From the cell containing the given text, extract its center point as (x, y) coordinate. 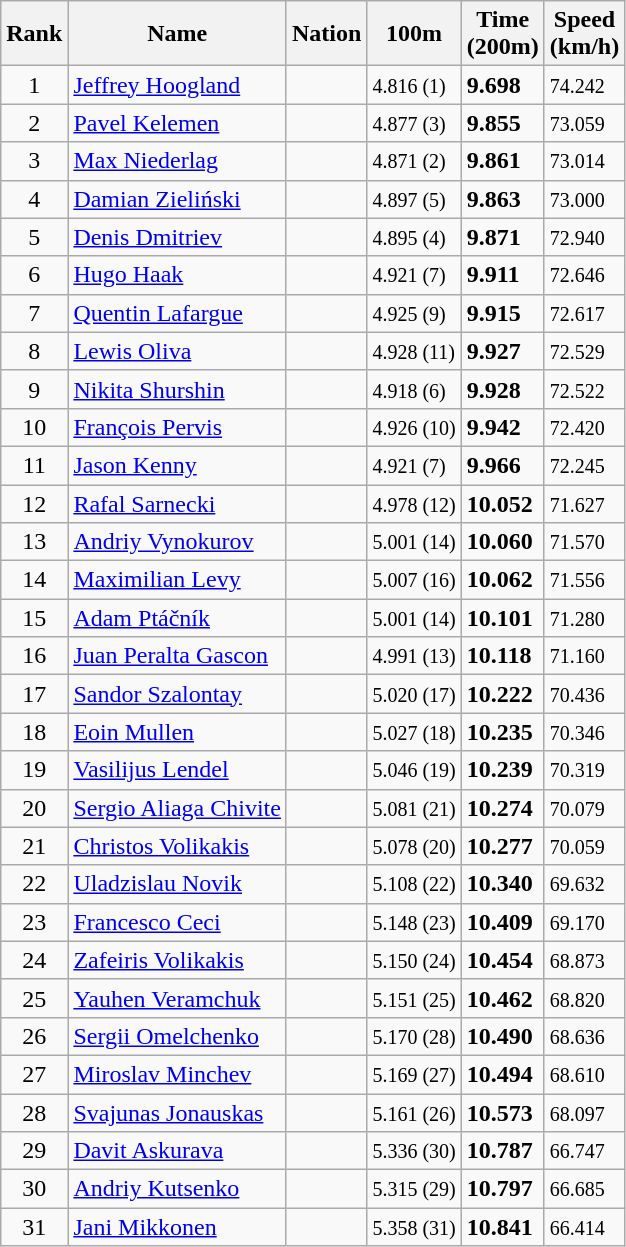
4.816 (1) (414, 85)
31 (34, 1227)
10.340 (502, 884)
10.274 (502, 808)
72.617 (584, 313)
5.169 (27) (414, 1074)
10.490 (502, 1036)
7 (34, 313)
72.420 (584, 427)
Rafal Sarnecki (178, 503)
68.610 (584, 1074)
10.222 (502, 694)
23 (34, 922)
2 (34, 123)
70.079 (584, 808)
9.863 (502, 199)
Andriy Kutsenko (178, 1189)
10.239 (502, 770)
71.570 (584, 542)
71.627 (584, 503)
73.059 (584, 123)
66.685 (584, 1189)
72.522 (584, 389)
4.926 (10) (414, 427)
27 (34, 1074)
Miroslav Minchev (178, 1074)
Francesco Ceci (178, 922)
Andriy Vynokurov (178, 542)
4.991 (13) (414, 656)
10.235 (502, 732)
4.895 (4) (414, 237)
Jason Kenny (178, 465)
10.118 (502, 656)
9.966 (502, 465)
Sergio Aliaga Chivite (178, 808)
5.027 (18) (414, 732)
Speed(km/h) (584, 34)
Jani Mikkonen (178, 1227)
5.081 (21) (414, 808)
4 (34, 199)
Max Niederlag (178, 161)
Jeffrey Hoogland (178, 85)
71.280 (584, 618)
10.277 (502, 846)
25 (34, 998)
72.245 (584, 465)
69.632 (584, 884)
François Pervis (178, 427)
5.161 (26) (414, 1113)
10.454 (502, 960)
4.918 (6) (414, 389)
5.046 (19) (414, 770)
30 (34, 1189)
18 (34, 732)
70.436 (584, 694)
10.787 (502, 1151)
15 (34, 618)
72.940 (584, 237)
13 (34, 542)
9.861 (502, 161)
Denis Dmitriev (178, 237)
Vasilijus Lendel (178, 770)
21 (34, 846)
24 (34, 960)
Lewis Oliva (178, 351)
72.646 (584, 275)
16 (34, 656)
Pavel Kelemen (178, 123)
10.060 (502, 542)
5.007 (16) (414, 580)
68.820 (584, 998)
17 (34, 694)
5.020 (17) (414, 694)
70.346 (584, 732)
4.978 (12) (414, 503)
72.529 (584, 351)
14 (34, 580)
Davit Askurava (178, 1151)
10.797 (502, 1189)
Rank (34, 34)
9.928 (502, 389)
Yauhen Veramchuk (178, 998)
5.170 (28) (414, 1036)
10.462 (502, 998)
28 (34, 1113)
Hugo Haak (178, 275)
4.877 (3) (414, 123)
26 (34, 1036)
Damian Zieliński (178, 199)
Time(200m) (502, 34)
Eoin Mullen (178, 732)
73.000 (584, 199)
Adam Ptáčník (178, 618)
10.062 (502, 580)
Quentin Lafargue (178, 313)
29 (34, 1151)
Christos Volikakis (178, 846)
19 (34, 770)
1 (34, 85)
22 (34, 884)
5.148 (23) (414, 922)
5.358 (31) (414, 1227)
4.928 (11) (414, 351)
12 (34, 503)
10.573 (502, 1113)
66.414 (584, 1227)
10 (34, 427)
10.841 (502, 1227)
69.170 (584, 922)
66.747 (584, 1151)
Nikita Shurshin (178, 389)
Maximilian Levy (178, 580)
10.494 (502, 1074)
100m (414, 34)
10.101 (502, 618)
10.409 (502, 922)
9.871 (502, 237)
5.151 (25) (414, 998)
9.855 (502, 123)
4.925 (9) (414, 313)
73.014 (584, 161)
9.927 (502, 351)
68.873 (584, 960)
Uladzislau Novik (178, 884)
5.150 (24) (414, 960)
20 (34, 808)
70.319 (584, 770)
5.336 (30) (414, 1151)
Zafeiris Volikakis (178, 960)
Nation (326, 34)
9.915 (502, 313)
68.636 (584, 1036)
5.315 (29) (414, 1189)
5 (34, 237)
4.897 (5) (414, 199)
Sergii Omelchenko (178, 1036)
5.078 (20) (414, 846)
Svajunas Jonauskas (178, 1113)
5.108 (22) (414, 884)
9.942 (502, 427)
70.059 (584, 846)
Name (178, 34)
8 (34, 351)
Sandor Szalontay (178, 694)
71.556 (584, 580)
3 (34, 161)
71.160 (584, 656)
4.871 (2) (414, 161)
9 (34, 389)
9.911 (502, 275)
Juan Peralta Gascon (178, 656)
6 (34, 275)
9.698 (502, 85)
10.052 (502, 503)
68.097 (584, 1113)
11 (34, 465)
74.242 (584, 85)
